Return (x, y) of the center of cell containing provided text 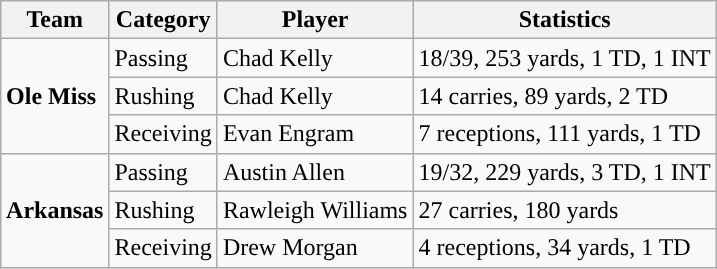
Evan Engram (315, 134)
4 receptions, 34 yards, 1 TD (564, 248)
Player (315, 20)
Arkansas (55, 210)
Ole Miss (55, 96)
Austin Allen (315, 172)
27 carries, 180 yards (564, 210)
Rawleigh Williams (315, 210)
Drew Morgan (315, 248)
Category (163, 20)
14 carries, 89 yards, 2 TD (564, 96)
Team (55, 20)
19/32, 229 yards, 3 TD, 1 INT (564, 172)
7 receptions, 111 yards, 1 TD (564, 134)
18/39, 253 yards, 1 TD, 1 INT (564, 58)
Statistics (564, 20)
